Provide the (X, Y) coordinate of the cell's center where the given text is located.  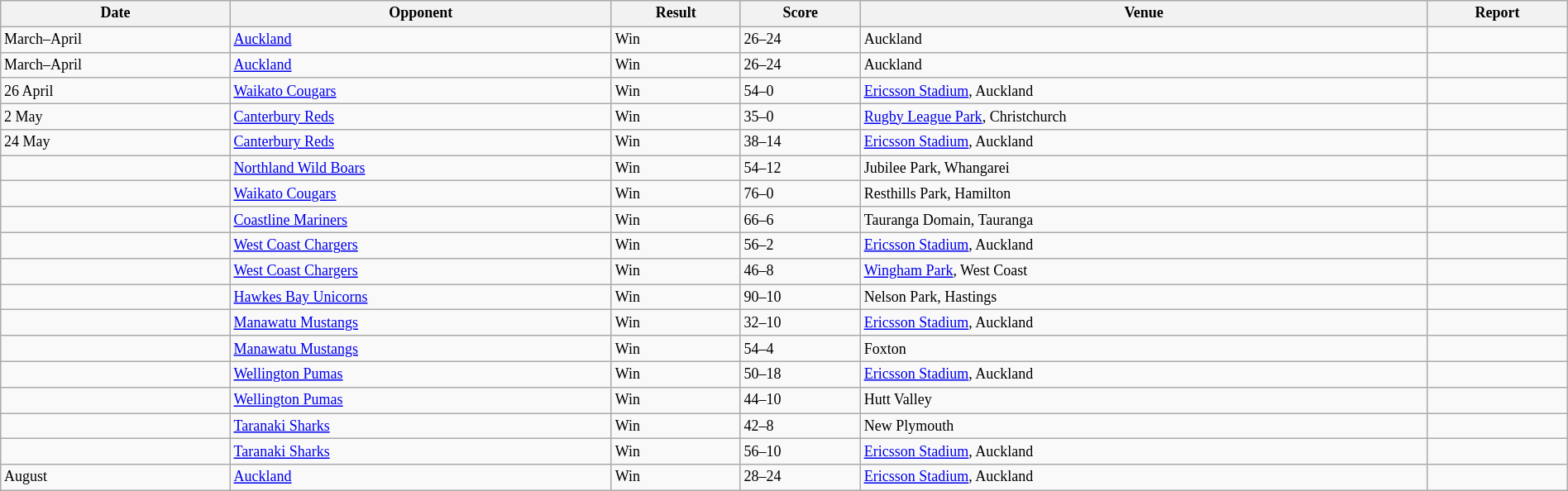
54–12 (801, 169)
32–10 (801, 322)
76–0 (801, 193)
Coastline Mariners (420, 220)
Opponent (420, 13)
Northland Wild Boars (420, 169)
50–18 (801, 374)
Score (801, 13)
56–10 (801, 451)
46–8 (801, 271)
Tauranga Domain, Tauranga (1144, 220)
August (116, 478)
26 April (116, 91)
Resthills Park, Hamilton (1144, 193)
24 May (116, 142)
44–10 (801, 400)
Result (676, 13)
42–8 (801, 427)
Foxton (1144, 349)
66–6 (801, 220)
90–10 (801, 298)
56–2 (801, 245)
New Plymouth (1144, 427)
28–24 (801, 478)
38–14 (801, 142)
54–4 (801, 349)
54–0 (801, 91)
Wingham Park, West Coast (1144, 271)
Date (116, 13)
Hutt Valley (1144, 400)
35–0 (801, 116)
Nelson Park, Hastings (1144, 298)
2 May (116, 116)
Jubilee Park, Whangarei (1144, 169)
Hawkes Bay Unicorns (420, 298)
Venue (1144, 13)
Report (1497, 13)
Rugby League Park, Christchurch (1144, 116)
